Identify which cell holds the provided text, then report its (x, y) central coordinate. 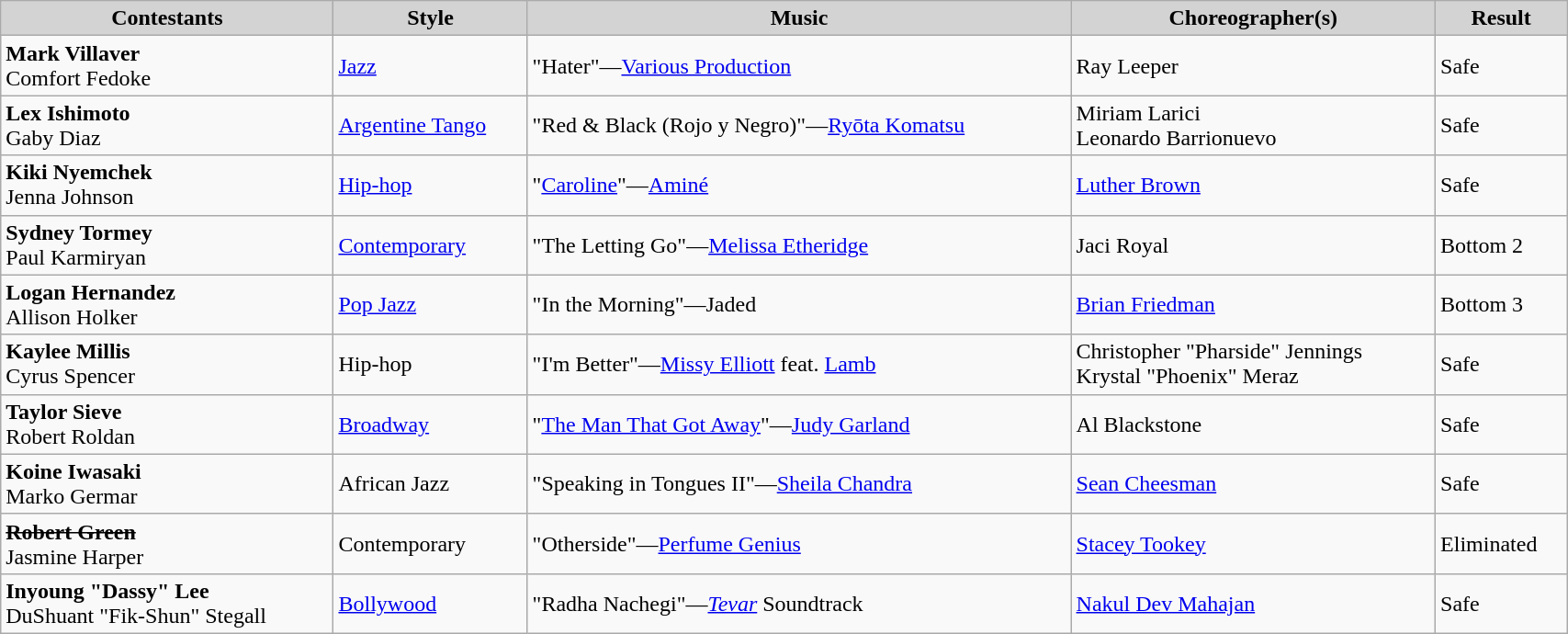
Ray Leeper (1253, 66)
Nakul Dev Mahajan (1253, 603)
Eliminated (1501, 544)
"Caroline"—Aminé (799, 186)
Result (1501, 18)
"In the Morning"—Jaded (799, 305)
Koine IwasakiMarko Germar (167, 483)
Robert GreenJasmine Harper (167, 544)
Bottom 2 (1501, 244)
Broadway (430, 425)
"The Man That Got Away"—Judy Garland (799, 425)
"Speaking in Tongues II"—Sheila Chandra (799, 483)
African Jazz (430, 483)
Al Blackstone (1253, 425)
Mark VillaverComfort Fedoke (167, 66)
Kaylee MillisCyrus Spencer (167, 364)
Jaci Royal (1253, 244)
Sean Cheesman (1253, 483)
Luther Brown (1253, 186)
Stacey Tookey (1253, 544)
Lex IshimotoGaby Diaz (167, 125)
Bottom 3 (1501, 305)
Kiki NyemchekJenna Johnson (167, 186)
Argentine Tango (430, 125)
"Hater"—Various Production (799, 66)
Pop Jazz (430, 305)
"I'm Better"—Missy Elliott feat. Lamb (799, 364)
Bollywood (430, 603)
Taylor SieveRobert Roldan (167, 425)
Brian Friedman (1253, 305)
Choreographer(s) (1253, 18)
Christopher "Pharside" JenningsKrystal "Phoenix" Meraz (1253, 364)
Jazz (430, 66)
"Radha Nachegi"—Tevar Soundtrack (799, 603)
Sydney TormeyPaul Karmiryan (167, 244)
"The Letting Go"—Melissa Etheridge (799, 244)
Logan HernandezAllison Holker (167, 305)
"Otherside"—Perfume Genius (799, 544)
Contestants (167, 18)
Miriam LariciLeonardo Barrionuevo (1253, 125)
Music (799, 18)
"Red & Black (Rojo y Negro)"—Ryōta Komatsu (799, 125)
Inyoung "Dassy" LeeDuShuant "Fik-Shun" Stegall (167, 603)
Style (430, 18)
